Detect which cell encompasses the target text, then output its (x, y) center coordinate. 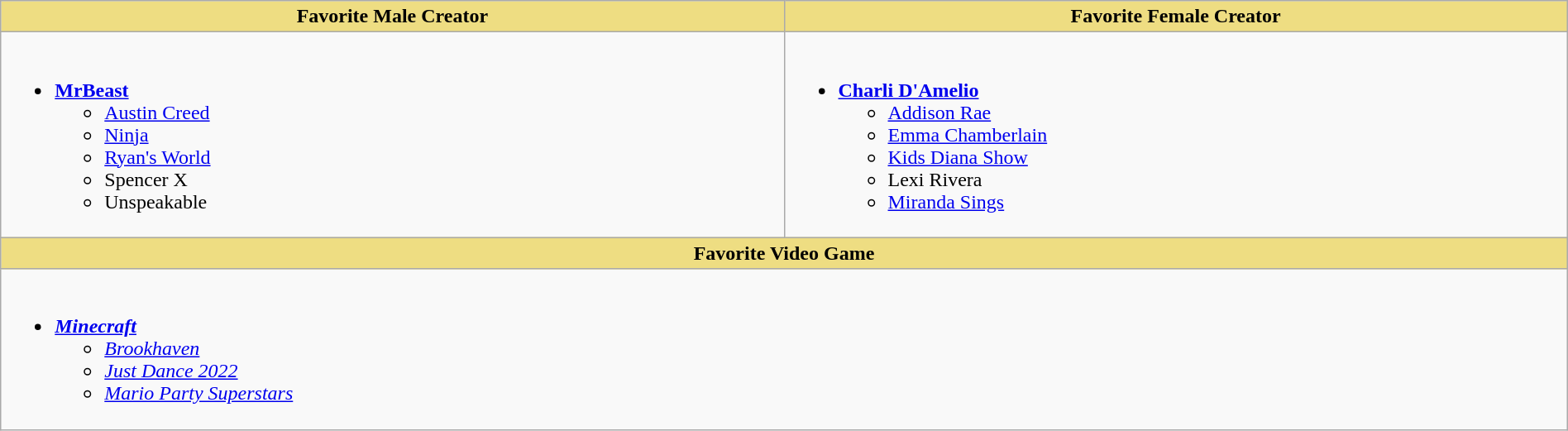
MinecraftBrookhavenJust Dance 2022Mario Party Superstars (784, 349)
Charli D'AmelioAddison RaeEmma ChamberlainKids Diana ShowLexi RiveraMiranda Sings (1176, 135)
Favorite Video Game (784, 253)
Favorite Male Creator (392, 17)
MrBeastAustin CreedNinjaRyan's WorldSpencer XUnspeakable (392, 135)
Favorite Female Creator (1176, 17)
